Search for the cell housing the specified text and yield its [x, y] center coordinate. 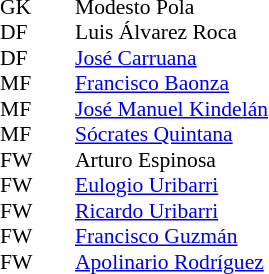
José Manuel Kindelán [172, 109]
Francisco Baonza [172, 83]
Ricardo Uribarri [172, 211]
José Carruana [172, 58]
Arturo Espinosa [172, 160]
Sócrates Quintana [172, 135]
Francisco Guzmán [172, 237]
Eulogio Uribarri [172, 185]
Luis Álvarez Roca [172, 33]
